Detect which cell encompasses the target text, then output its [x, y] center coordinate. 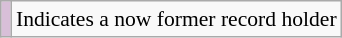
Indicates a now former record holder [176, 19]
